Locate the cell with the specified text and output its (X, Y) center coordinate. 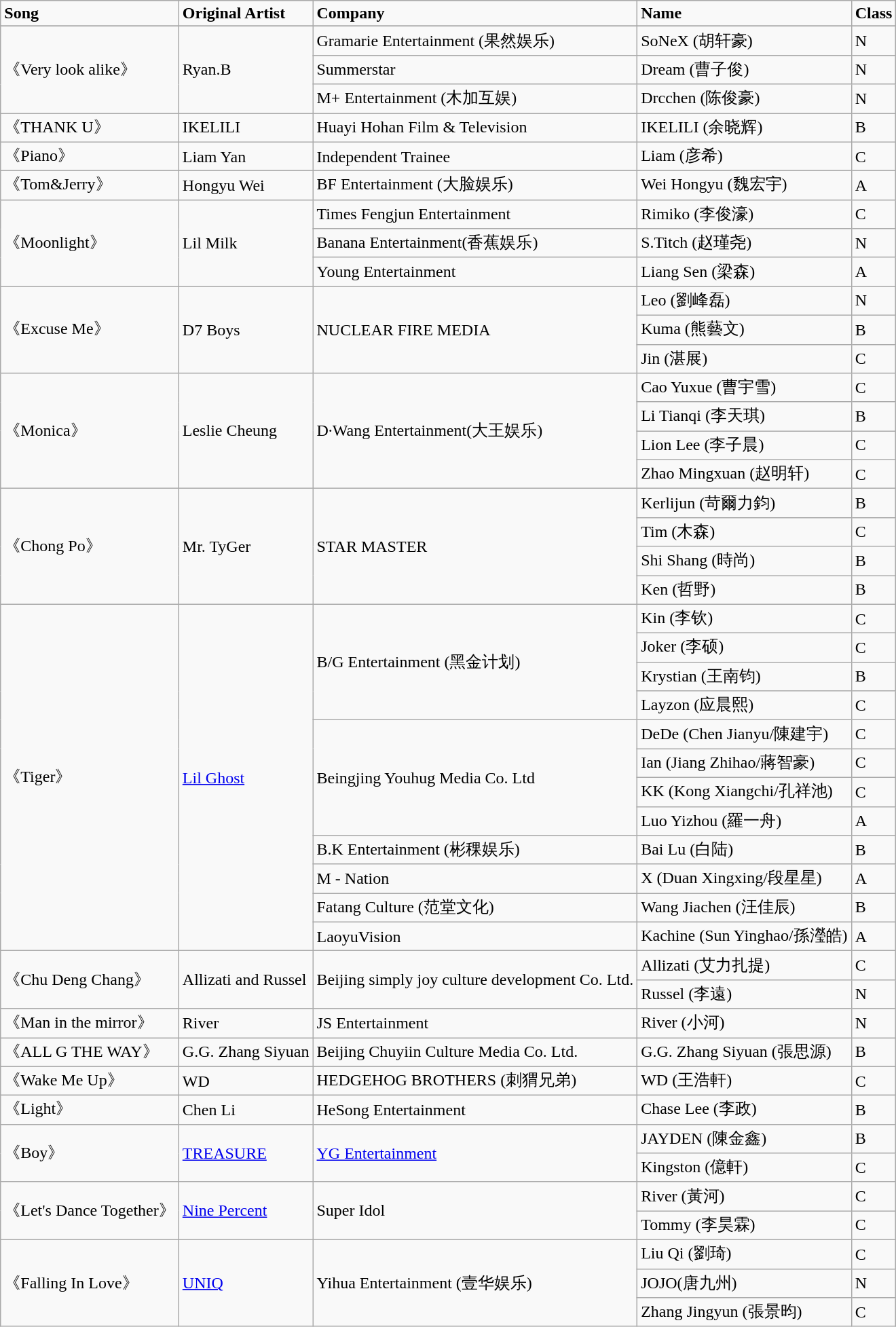
JAYDEN (陳金鑫) (744, 1139)
Lion Lee (李子晨) (744, 445)
Allizati (艾力扎提) (744, 965)
JS Entertainment (475, 1024)
Beingjing Youhug Media Co. Ltd (475, 777)
Gramarie Entertainment (果然娱乐) (475, 41)
Krystian (王南钧) (744, 676)
G.G. Zhang Siyuan (張思源) (744, 1052)
Super Idol (475, 1211)
NUCLEAR FIRE MEDIA (475, 330)
Wang Jiachen (汪佳辰) (744, 908)
Cao Yuxue (曹宇雪) (744, 388)
Liam (彦希) (744, 156)
Times Fengjun Entertainment (475, 214)
Jin (湛展) (744, 358)
Russel (李遠) (744, 994)
YG Entertainment (475, 1153)
Beijing Chuyiin Culture Media Co. Ltd. (475, 1052)
DeDe (Chen Jianyu/陳建宇) (744, 734)
River (小河) (744, 1024)
STAR MASTER (475, 546)
Huayi Hohan Film & Television (475, 128)
《Chu Deng Chang》 (90, 980)
UNIQ (246, 1283)
Ian (Jiang Zhihao/蔣智豪) (744, 763)
Nine Percent (246, 1211)
《Light》 (90, 1110)
《Very look alike》 (90, 70)
Liu Qi (劉琦) (744, 1254)
D7 Boys (246, 330)
Summerstar (475, 69)
River (246, 1024)
Luo Yizhou (羅一舟) (744, 821)
《Tiger》 (90, 778)
Zhang Jingyun (張景昀) (744, 1313)
Kerlijun (苛爾力鈞) (744, 504)
KK (Kong Xiangchi/孔祥池) (744, 791)
HEDGEHOG BROTHERS (刺猬兄弟) (475, 1081)
Kuma (熊藝文) (744, 330)
Rimiko (李俊濠) (744, 214)
M - Nation (475, 878)
Allizati and Russel (246, 980)
《Falling In Love》 (90, 1283)
Original Artist (246, 14)
Young Entertainment (475, 272)
TREASURE (246, 1153)
Dream (曹子俊) (744, 69)
WD (王浩軒) (744, 1081)
Song (90, 14)
《Let's Dance Together》 (90, 1211)
Mr. TyGer (246, 546)
《Boy》 (90, 1153)
Company (475, 14)
《Wake Me Up》 (90, 1081)
BF Entertainment (大脸娱乐) (475, 186)
Lil Ghost (246, 778)
Zhao Mingxuan (赵明轩) (744, 474)
Class (874, 14)
《Excuse Me》 (90, 330)
Kingston (億軒) (744, 1167)
Chase Lee (李政) (744, 1110)
Beijing simply joy culture development Co. Ltd. (475, 980)
Shi Shang (時尚) (744, 561)
Joker (李硕) (744, 648)
《Monica》 (90, 431)
B/G Entertainment (黑金计划) (475, 662)
WD (246, 1081)
Bai Lu (白陆) (744, 850)
Banana Entertainment(香蕉娱乐) (475, 243)
《Chong Po》 (90, 546)
Name (744, 14)
LaoyuVision (475, 937)
G.G. Zhang Siyuan (246, 1052)
S.Titch (赵瑾尧) (744, 243)
Independent Trainee (475, 156)
《ALL G THE WAY》 (90, 1052)
Hongyu Wei (246, 186)
Lil Milk (246, 243)
Layzon (应晨熙) (744, 706)
Yihua Entertainment (壹华娱乐) (475, 1283)
M+ Entertainment (木加互娱) (475, 99)
《Man in the mirror》 (90, 1024)
HeSong Entertainment (475, 1110)
SoNeX (胡轩豪) (744, 41)
《THANK U》 (90, 128)
《Tom&Jerry》 (90, 186)
D·Wang Entertainment(大王娱乐) (475, 431)
IKELILI (246, 128)
Tommy (李昊霖) (744, 1226)
Chen Li (246, 1110)
IKELILI (余晓辉) (744, 128)
Ken (哲野) (744, 591)
Drcchen (陈俊豪) (744, 99)
Liang Sen (梁森) (744, 272)
Wei Hongyu (魏宏宇) (744, 186)
Ryan.B (246, 70)
B.K Entertainment (彬稞娱乐) (475, 850)
Kachine (Sun Yinghao/孫瀅皓) (744, 937)
Tim (木森) (744, 532)
X (Duan Xingxing/段星星) (744, 878)
River (黃河) (744, 1196)
JOJO(唐九州) (744, 1283)
《Piano》 (90, 156)
Fatang Culture (范堂文化) (475, 908)
Leo (劉峰磊) (744, 301)
《Moonlight》 (90, 243)
Leslie Cheung (246, 431)
Liam Yan (246, 156)
Kin (李钦) (744, 619)
Li Tianqi (李天琪) (744, 417)
